Capture the cell that displays the provided text and extract its [x, y] central coordinate. 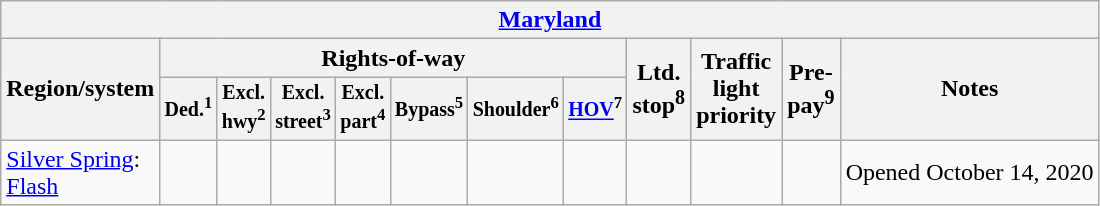
HOV7 [596, 108]
Region/system [80, 90]
Excl.street3 [302, 108]
Bypass5 [429, 108]
Notes [970, 90]
Excl.part4 [363, 108]
Opened October 14, 2020 [970, 172]
Shoulder6 [516, 108]
Trafficlightpriority [736, 90]
Pre-pay9 [811, 90]
Excl.hwy2 [244, 108]
Silver Spring:Flash [80, 172]
Rights-of-way [394, 58]
Maryland [550, 20]
Ltd.stop8 [659, 90]
Ded.1 [188, 108]
